Search for the cell housing the specified text and yield its (X, Y) center coordinate. 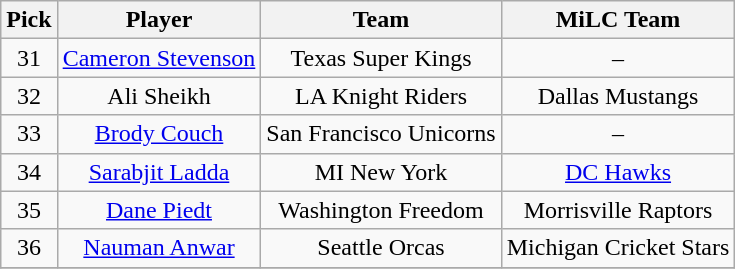
34 (29, 172)
Morrisville Raptors (618, 210)
MI New York (381, 172)
Dallas Mustangs (618, 96)
Texas Super Kings (381, 58)
Cameron Stevenson (159, 58)
Sarabjit Ladda (159, 172)
San Francisco Unicorns (381, 134)
35 (29, 210)
DC Hawks (618, 172)
Nauman Anwar (159, 248)
MiLC Team (618, 20)
32 (29, 96)
Seattle Orcas (381, 248)
36 (29, 248)
Washington Freedom (381, 210)
Dane Piedt (159, 210)
33 (29, 134)
Team (381, 20)
Michigan Cricket Stars (618, 248)
Player (159, 20)
Ali Sheikh (159, 96)
Pick (29, 20)
LA Knight Riders (381, 96)
Brody Couch (159, 134)
31 (29, 58)
